Determine the (X, Y) coordinate at the center of the cell enclosing the given text.  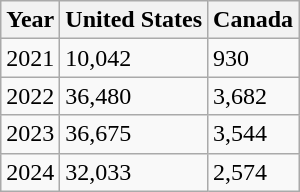
Canada (254, 20)
Year (30, 20)
36,675 (134, 134)
32,033 (134, 172)
2023 (30, 134)
3,544 (254, 134)
2024 (30, 172)
3,682 (254, 96)
2022 (30, 96)
2,574 (254, 172)
United States (134, 20)
930 (254, 58)
2021 (30, 58)
36,480 (134, 96)
10,042 (134, 58)
